Locate the cell with the specified text and output its (X, Y) center coordinate. 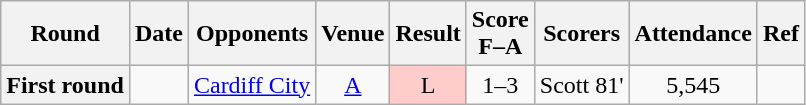
Round (66, 34)
Cardiff City (252, 85)
1–3 (500, 85)
Scott 81' (582, 85)
Ref (780, 34)
L (428, 85)
First round (66, 85)
5,545 (693, 85)
ScoreF–A (500, 34)
Scorers (582, 34)
Date (158, 34)
Venue (353, 34)
Opponents (252, 34)
Attendance (693, 34)
A (353, 85)
Result (428, 34)
